Capture the cell that displays the provided text and extract its [x, y] central coordinate. 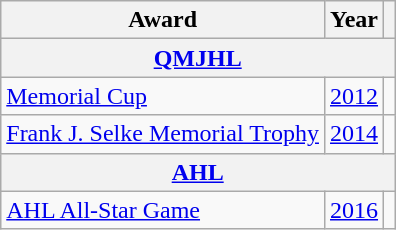
2016 [354, 210]
Year [354, 20]
QMJHL [198, 58]
Award [163, 20]
AHL [198, 172]
Frank J. Selke Memorial Trophy [163, 134]
2014 [354, 134]
Memorial Cup [163, 96]
2012 [354, 96]
AHL All-Star Game [163, 210]
